Return the [x, y] coordinate for the center point of the cell that contains the specified text.  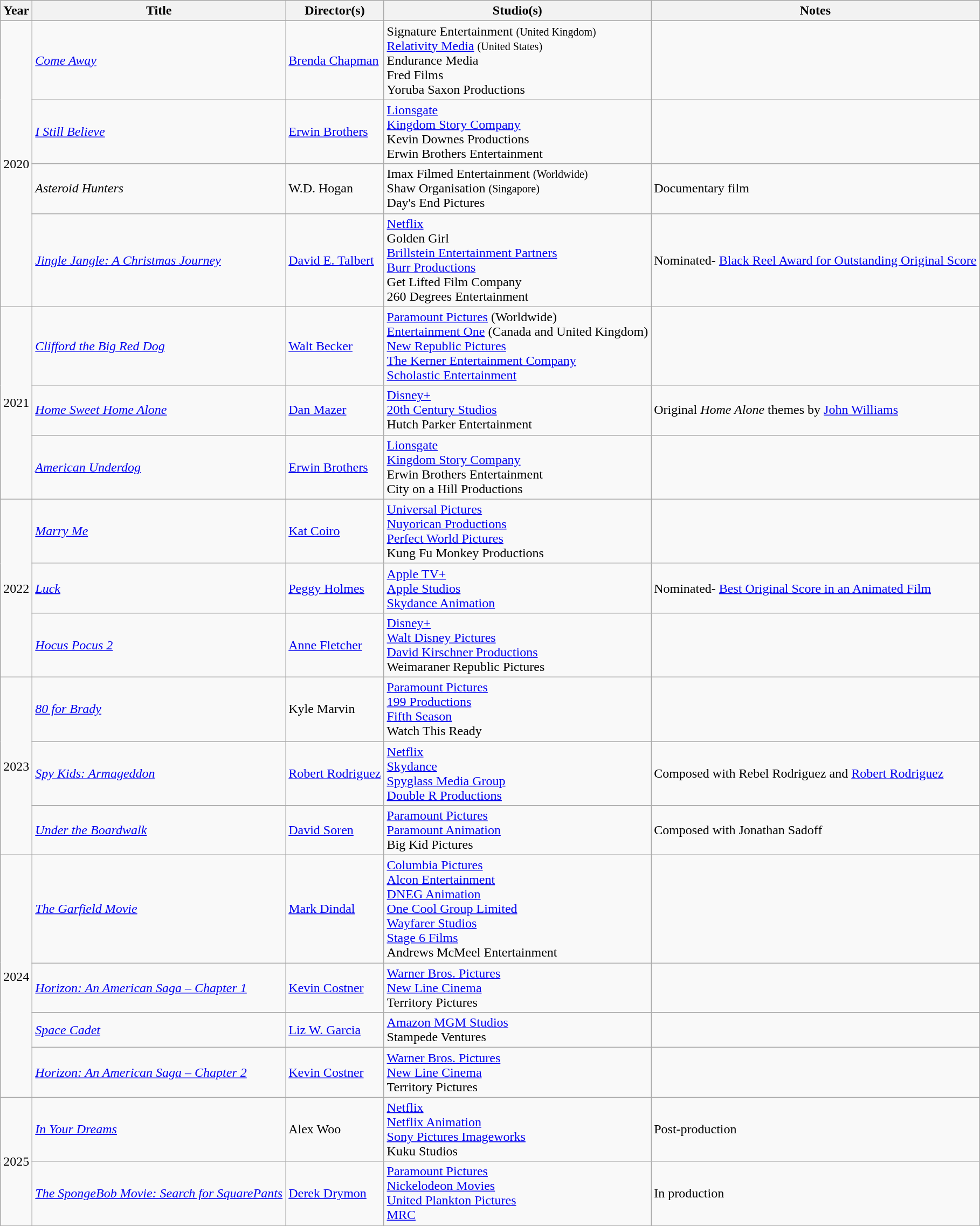
Imax Filmed Entertainment (Worldwide)Shaw Organisation (Singapore)Day's End Pictures [517, 189]
Alex Woo [335, 1130]
Horizon: An American Saga – Chapter 2 [159, 1072]
Marry Me [159, 531]
NetflixNetflix AnimationSony Pictures ImageworksKuku Studios [517, 1130]
Year [16, 11]
Brenda Chapman [335, 60]
Robert Rodriguez [335, 774]
2021 [16, 403]
Peggy Holmes [335, 588]
Anne Fletcher [335, 645]
2025 [16, 1161]
Post-production [815, 1130]
Universal PicturesNuyorican ProductionsPerfect World PicturesKung Fu Monkey Productions [517, 531]
Columbia PicturesAlcon EntertainmentDNEG AnimationOne Cool Group LimitedWayfarer StudiosStage 6 FilmsAndrews McMeel Entertainment [517, 909]
NetflixSkydanceSpyglass Media GroupDouble R Productions [517, 774]
2024 [16, 976]
Original Home Alone themes by John Williams [815, 410]
Apple TV+Apple StudiosSkydance Animation [517, 588]
Composed with Jonathan Sadoff [815, 830]
American Underdog [159, 467]
2023 [16, 766]
Documentary film [815, 189]
Notes [815, 11]
The Garfield Movie [159, 909]
Amazon MGM StudiosStampede Ventures [517, 1030]
Jingle Jangle: A Christmas Journey [159, 260]
Dan Mazer [335, 410]
2022 [16, 588]
Kyle Marvin [335, 709]
The SpongeBob Movie: Search for SquarePants [159, 1193]
Derek Drymon [335, 1193]
Title [159, 11]
NetflixGolden GirlBrillstein Entertainment PartnersBurr ProductionsGet Lifted Film Company260 Degrees Entertainment [517, 260]
In Your Dreams [159, 1130]
Nominated- Best Original Score in an Animated Film [815, 588]
Liz W. Garcia [335, 1030]
Disney+20th Century StudiosHutch Parker Entertainment [517, 410]
Studio(s) [517, 11]
80 for Brady [159, 709]
I Still Believe [159, 131]
Clifford the Big Red Dog [159, 346]
Hocus Pocus 2 [159, 645]
LionsgateKingdom Story CompanyErwin Brothers EntertainmentCity on a Hill Productions [517, 467]
Paramount PicturesNickelodeon MoviesUnited Plankton PicturesMRC [517, 1193]
Nominated- Black Reel Award for Outstanding Original Score [815, 260]
Horizon: An American Saga – Chapter 1 [159, 988]
Asteroid Hunters [159, 189]
Disney+Walt Disney PicturesDavid Kirschner ProductionsWeimaraner Republic Pictures [517, 645]
W.D. Hogan [335, 189]
David Soren [335, 830]
2020 [16, 164]
Composed with Rebel Rodriguez and Robert Rodriguez [815, 774]
Under the Boardwalk [159, 830]
Walt Becker [335, 346]
Director(s) [335, 11]
In production [815, 1193]
Paramount PicturesParamount AnimationBig Kid Pictures [517, 830]
Come Away [159, 60]
Space Cadet [159, 1030]
Spy Kids: Armageddon [159, 774]
Kat Coiro [335, 531]
Home Sweet Home Alone [159, 410]
Luck [159, 588]
LionsgateKingdom Story CompanyKevin Downes ProductionsErwin Brothers Entertainment [517, 131]
Paramount Pictures199 ProductionsFifth SeasonWatch This Ready [517, 709]
Signature Entertainment (United Kingdom)Relativity Media (United States)Endurance MediaFred FilmsYoruba Saxon Productions [517, 60]
Mark Dindal [335, 909]
David E. Talbert [335, 260]
